From the cell containing the given text, extract its center point as (X, Y) coordinate. 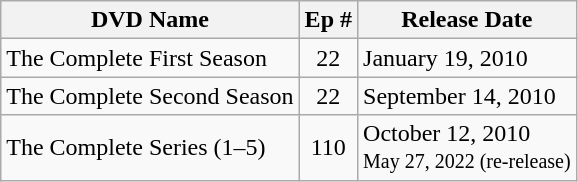
The Complete First Season (150, 58)
Release Date (468, 20)
The Complete Series (1–5) (150, 148)
January 19, 2010 (468, 58)
Ep # (328, 20)
October 12, 2010May 27, 2022 (re-release) (468, 148)
110 (328, 148)
DVD Name (150, 20)
The Complete Second Season (150, 96)
September 14, 2010 (468, 96)
